Pinpoint the cell where the given text exists, returning its [X, Y] midpoint coordinate. 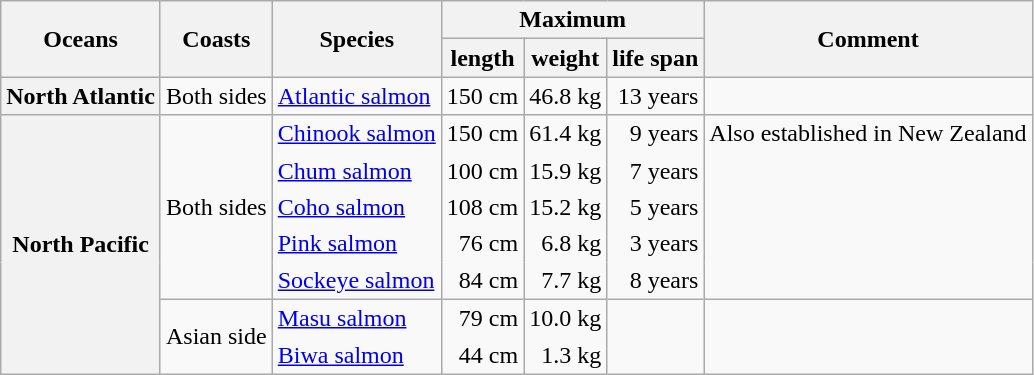
Masu salmon [356, 318]
Atlantic salmon [356, 96]
44 cm [482, 356]
76 cm [482, 244]
8 years [656, 280]
9 years [656, 134]
15.9 kg [566, 170]
46.8 kg [566, 96]
100 cm [482, 170]
13 years [656, 96]
6.8 kg [566, 244]
7 years [656, 170]
Also established in New Zealand [868, 134]
Asian side [216, 336]
Maximum [572, 20]
84 cm [482, 280]
7.7 kg [566, 280]
Pink salmon [356, 244]
Comment [868, 39]
5 years [656, 208]
15.2 kg [566, 208]
1.3 kg [566, 356]
108 cm [482, 208]
Coho salmon [356, 208]
length [482, 58]
Sockeye salmon [356, 280]
Oceans [81, 39]
life span [656, 58]
10.0 kg [566, 318]
Chinook salmon [356, 134]
Chum salmon [356, 170]
North Atlantic [81, 96]
79 cm [482, 318]
Coasts [216, 39]
3 years [656, 244]
North Pacific [81, 244]
Biwa salmon [356, 356]
weight [566, 58]
61.4 kg [566, 134]
Species [356, 39]
